Return [x, y] of the center of cell containing provided text 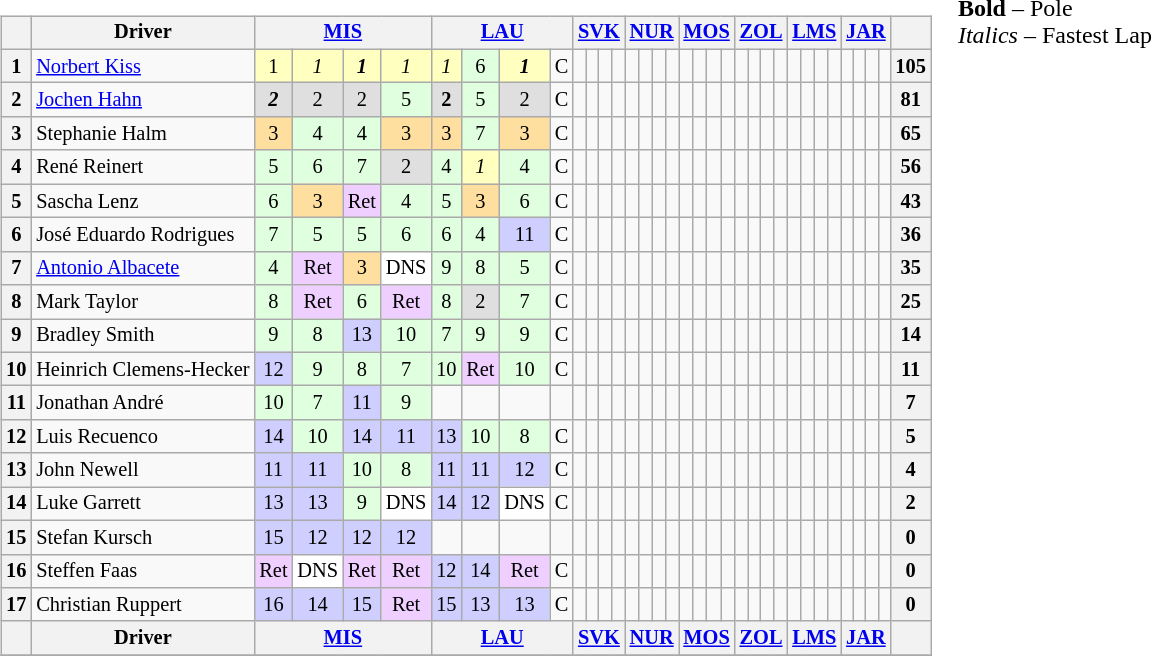
Jochen Hahn [142, 100]
65 [911, 134]
Stefan Kursch [142, 537]
Christian Ruppert [142, 605]
56 [911, 167]
Mark Taylor [142, 302]
17 [16, 605]
Norbert Kiss [142, 66]
Jonathan André [142, 403]
Stephanie Halm [142, 134]
36 [911, 235]
Luis Recuenco [142, 437]
81 [911, 100]
43 [911, 201]
Antonio Albacete [142, 268]
35 [911, 268]
Luke Garrett [142, 504]
John Newell [142, 470]
Steffen Faas [142, 571]
Heinrich Clemens-Hecker [142, 369]
René Reinert [142, 167]
Sascha Lenz [142, 201]
Bradley Smith [142, 336]
25 [911, 302]
José Eduardo Rodrigues [142, 235]
105 [911, 66]
